From the cell containing the given text, extract its center point as [x, y] coordinate. 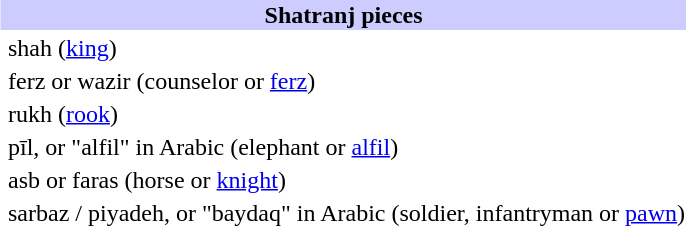
rukh (rook) [346, 114]
shah (king) [346, 48]
Shatranj pieces [343, 15]
ferz or wazir (counselor or ferz) [346, 81]
pīl, or "alfil" in Arabic (elephant or alfil) [346, 147]
asb or faras (horse or knight) [346, 180]
